Provide the (X, Y) coordinate of the cell's center where the given text is located.  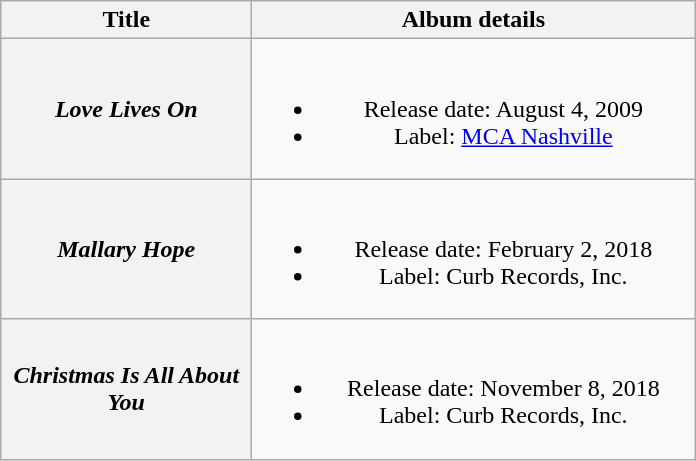
Album details (474, 20)
Release date: November 8, 2018Label: Curb Records, Inc. (474, 389)
Love Lives On (126, 109)
Christmas Is All About You (126, 389)
Title (126, 20)
Mallary Hope (126, 249)
Release date: February 2, 2018Label: Curb Records, Inc. (474, 249)
Release date: August 4, 2009Label: MCA Nashville (474, 109)
